Locate the cell with the specified text and output its [x, y] center coordinate. 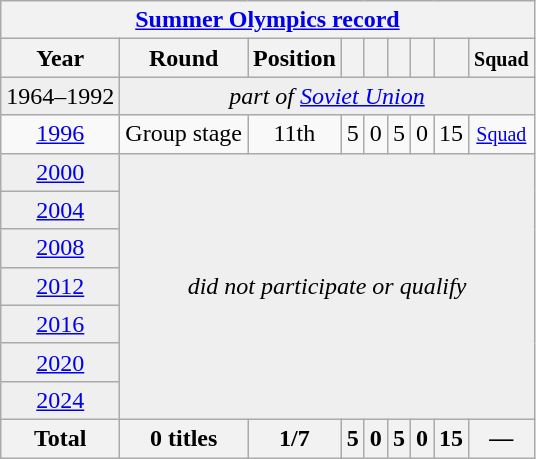
2012 [60, 286]
Total [60, 438]
2024 [60, 400]
Year [60, 58]
2004 [60, 210]
2016 [60, 324]
Summer Olympics record [268, 20]
part of Soviet Union [327, 96]
Group stage [184, 134]
— [502, 438]
11th [295, 134]
2000 [60, 172]
1/7 [295, 438]
did not participate or qualify [327, 286]
1996 [60, 134]
2020 [60, 362]
Position [295, 58]
0 titles [184, 438]
2008 [60, 248]
1964–1992 [60, 96]
Round [184, 58]
